Pinpoint the cell where the given text exists, returning its [X, Y] midpoint coordinate. 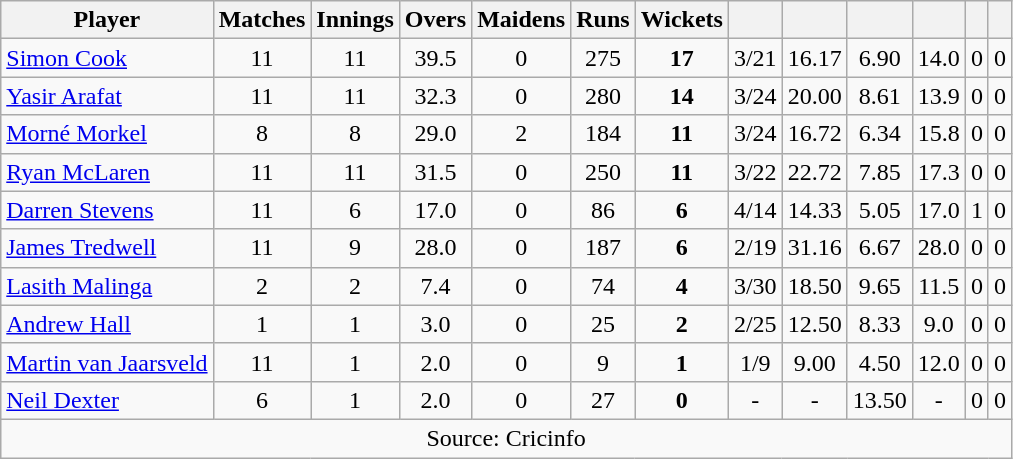
4.50 [880, 362]
13.9 [938, 96]
31.16 [814, 248]
Wickets [682, 20]
Matches [262, 20]
6.34 [880, 134]
5.05 [880, 210]
Maidens [522, 20]
250 [603, 172]
12.50 [814, 324]
Darren Stevens [107, 210]
Innings [355, 20]
Player [107, 20]
2/25 [755, 324]
9.00 [814, 362]
Runs [603, 20]
32.3 [435, 96]
7.85 [880, 172]
2/19 [755, 248]
14.0 [938, 58]
4/14 [755, 210]
6.90 [880, 58]
7.4 [435, 286]
Overs [435, 20]
Andrew Hall [107, 324]
20.00 [814, 96]
James Tredwell [107, 248]
9.65 [880, 286]
17 [682, 58]
Yasir Arafat [107, 96]
3/30 [755, 286]
8.61 [880, 96]
39.5 [435, 58]
Source: Cricinfo [506, 438]
3.0 [435, 324]
Lasith Malinga [107, 286]
15.8 [938, 134]
16.72 [814, 134]
11.5 [938, 286]
27 [603, 400]
275 [603, 58]
3/21 [755, 58]
86 [603, 210]
16.17 [814, 58]
4 [682, 286]
13.50 [880, 400]
14 [682, 96]
25 [603, 324]
31.5 [435, 172]
22.72 [814, 172]
280 [603, 96]
Martin van Jaarsveld [107, 362]
1/9 [755, 362]
Ryan McLaren [107, 172]
12.0 [938, 362]
8.33 [880, 324]
74 [603, 286]
29.0 [435, 134]
184 [603, 134]
3/22 [755, 172]
9.0 [938, 324]
14.33 [814, 210]
Simon Cook [107, 58]
18.50 [814, 286]
6.67 [880, 248]
17.3 [938, 172]
Neil Dexter [107, 400]
187 [603, 248]
Morné Morkel [107, 134]
